Locate the cell with the specified text and output its (X, Y) center coordinate. 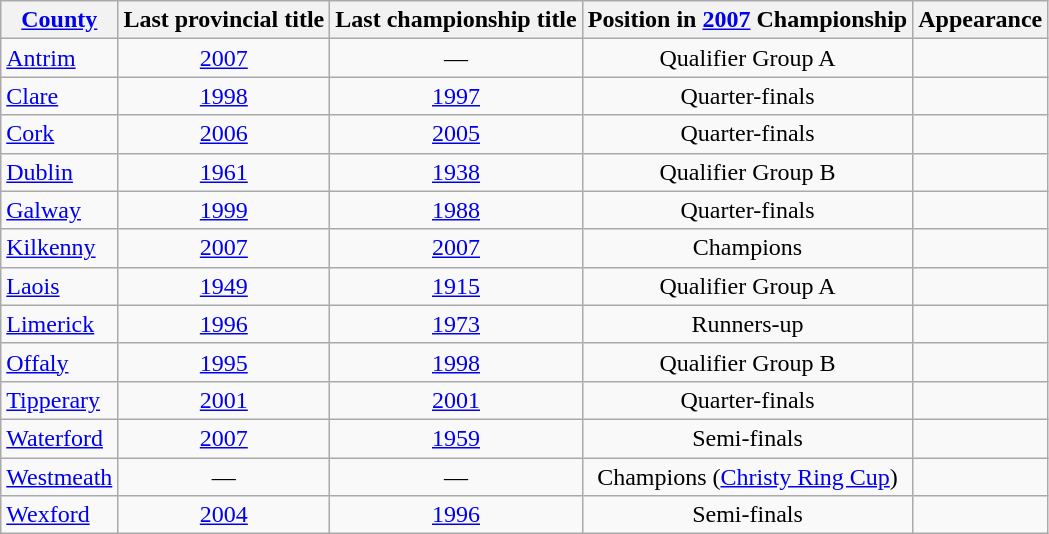
Dublin (60, 172)
Position in 2007 Championship (748, 20)
Westmeath (60, 477)
1995 (224, 362)
Limerick (60, 324)
1961 (224, 172)
Last provincial title (224, 20)
Offaly (60, 362)
1997 (456, 96)
1949 (224, 286)
Runners-up (748, 324)
Laois (60, 286)
Cork (60, 134)
1915 (456, 286)
Waterford (60, 438)
2004 (224, 515)
Tipperary (60, 400)
Galway (60, 210)
1973 (456, 324)
Wexford (60, 515)
1959 (456, 438)
Clare (60, 96)
Champions (748, 248)
2006 (224, 134)
Kilkenny (60, 248)
2005 (456, 134)
1999 (224, 210)
County (60, 20)
Champions (Christy Ring Cup) (748, 477)
Antrim (60, 58)
Last championship title (456, 20)
1938 (456, 172)
Appearance (980, 20)
1988 (456, 210)
